Scan for the cell matching the given text and deliver its (x, y) coordinate at center. 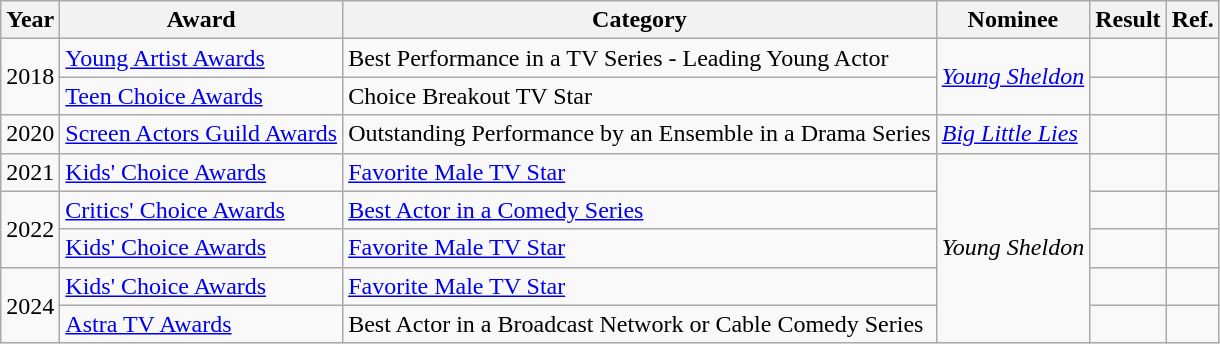
Best Performance in a TV Series - Leading Young Actor (640, 58)
Screen Actors Guild Awards (202, 134)
Result (1128, 20)
Best Actor in a Broadcast Network or Cable Comedy Series (640, 324)
Year (30, 20)
Best Actor in a Comedy Series (640, 210)
Ref. (1192, 20)
Outstanding Performance by an Ensemble in a Drama Series (640, 134)
Teen Choice Awards (202, 96)
Nominee (1013, 20)
Category (640, 20)
Critics' Choice Awards (202, 210)
2020 (30, 134)
Award (202, 20)
Big Little Lies (1013, 134)
Astra TV Awards (202, 324)
2021 (30, 172)
2024 (30, 305)
2018 (30, 77)
Young Artist Awards (202, 58)
Choice Breakout TV Star (640, 96)
2022 (30, 229)
